Pinpoint the cell where the given text exists, returning its (x, y) midpoint coordinate. 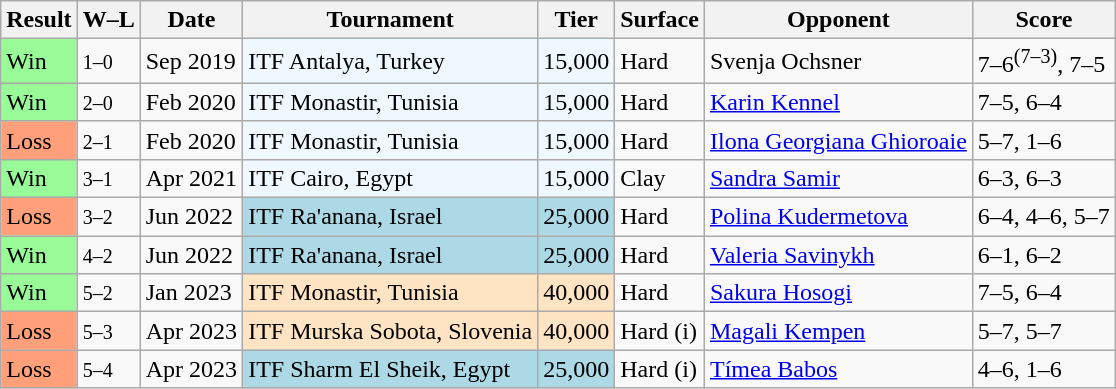
3–1 (108, 178)
Clay (660, 178)
ITF Murska Sobota, Slovenia (390, 331)
1–0 (108, 62)
Svenja Ochsner (838, 62)
Polina Kudermetova (838, 217)
2–1 (108, 140)
2–0 (108, 102)
3–2 (108, 217)
Opponent (838, 20)
Ilona Georgiana Ghioroaie (838, 140)
Jan 2023 (191, 293)
6–1, 6–2 (1044, 255)
Result (39, 20)
ITF Cairo, Egypt (390, 178)
Karin Kennel (838, 102)
Sakura Hosogi (838, 293)
Tier (576, 20)
5–7, 5–7 (1044, 331)
5–2 (108, 293)
W–L (108, 20)
Surface (660, 20)
Score (1044, 20)
Tournament (390, 20)
4–2 (108, 255)
Magali Kempen (838, 331)
7–6(7–3), 7–5 (1044, 62)
Sep 2019 (191, 62)
ITF Sharm El Sheik, Egypt (390, 369)
5–4 (108, 369)
6–3, 6–3 (1044, 178)
4–6, 1–6 (1044, 369)
6–4, 4–6, 5–7 (1044, 217)
Sandra Samir (838, 178)
Valeria Savinykh (838, 255)
Tímea Babos (838, 369)
5–3 (108, 331)
Apr 2021 (191, 178)
ITF Antalya, Turkey (390, 62)
5–7, 1–6 (1044, 140)
Date (191, 20)
